From the cell containing the given text, extract its center point as [x, y] coordinate. 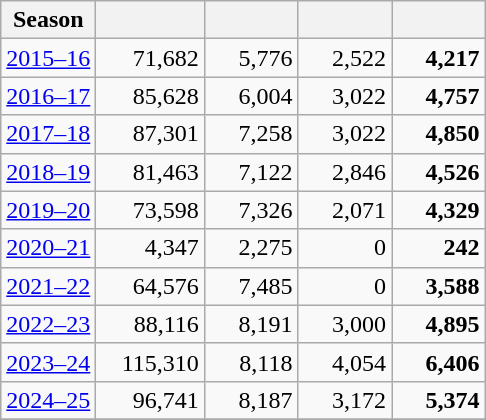
2017–18 [48, 134]
7,258 [251, 134]
7,326 [251, 210]
71,682 [150, 58]
4,895 [439, 324]
3,588 [439, 286]
2022–23 [48, 324]
81,463 [150, 172]
6,406 [439, 362]
2021–22 [48, 286]
2024–25 [48, 400]
7,122 [251, 172]
115,310 [150, 362]
4,329 [439, 210]
3,172 [345, 400]
8,187 [251, 400]
4,347 [150, 248]
4,526 [439, 172]
2,522 [345, 58]
8,191 [251, 324]
2,846 [345, 172]
2,275 [251, 248]
2016–17 [48, 96]
8,118 [251, 362]
96,741 [150, 400]
87,301 [150, 134]
85,628 [150, 96]
4,217 [439, 58]
4,850 [439, 134]
64,576 [150, 286]
5,776 [251, 58]
7,485 [251, 286]
2015–16 [48, 58]
4,757 [439, 96]
73,598 [150, 210]
3,000 [345, 324]
2020–21 [48, 248]
5,374 [439, 400]
2019–20 [48, 210]
242 [439, 248]
4,054 [345, 362]
2,071 [345, 210]
6,004 [251, 96]
88,116 [150, 324]
Season [48, 20]
2018–19 [48, 172]
2023–24 [48, 362]
